Return (X, Y) of the center of cell containing provided text 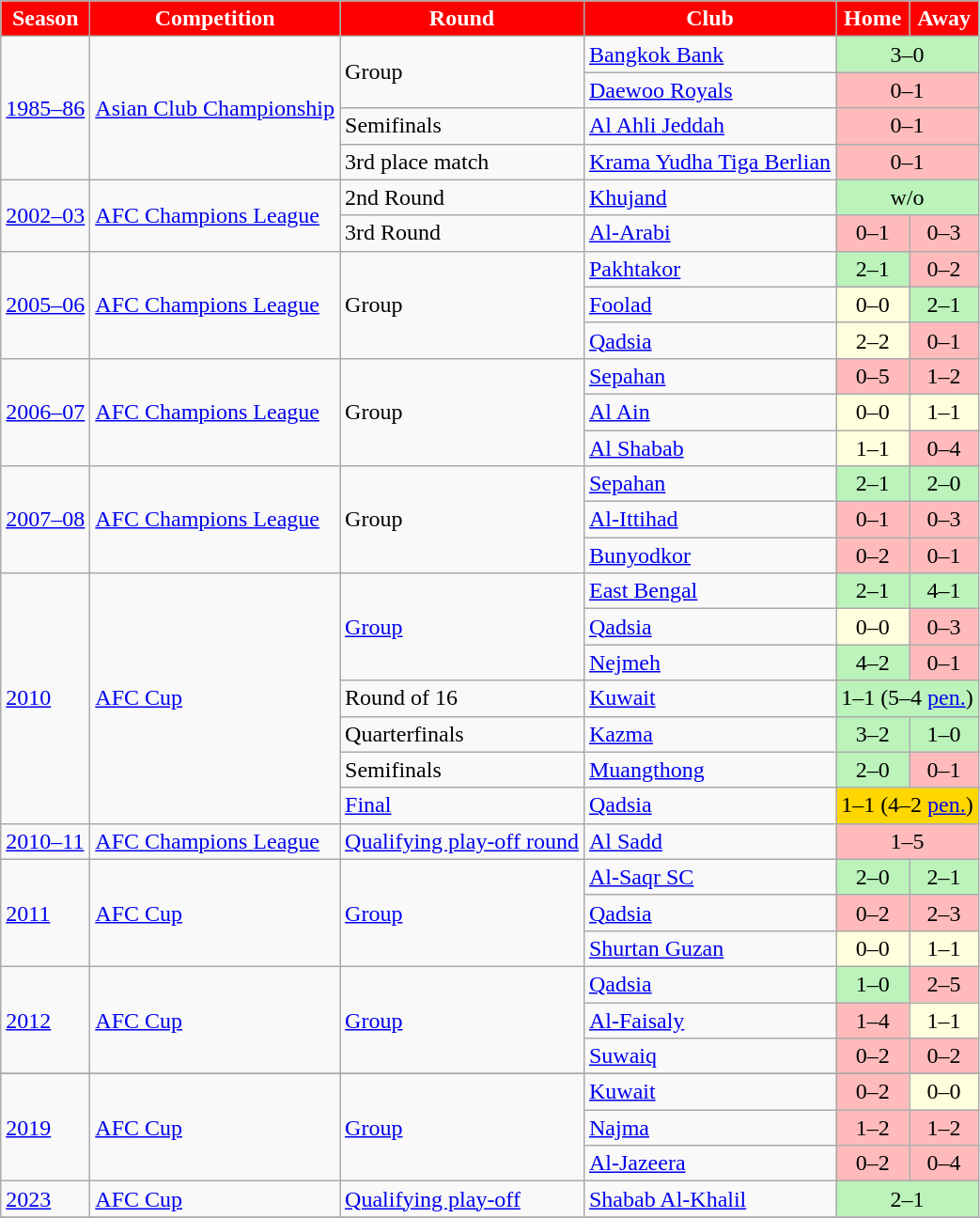
1–1 (4–2 pen.) (908, 805)
Al Ain (709, 412)
3rd Round (462, 233)
Al-Saqr SC (709, 877)
Bunyodkor (709, 555)
Shurtan Guzan (709, 948)
Qualifying play-off (462, 1199)
Club (709, 19)
1–5 (908, 841)
Shabab Al-Khalil (709, 1199)
2006–07 (45, 412)
4–1 (943, 591)
Suwaiq (709, 1056)
Away (943, 19)
Al Sadd (709, 841)
Al Shabab (709, 448)
Najma (709, 1128)
1–1 (5–4 pen.) (908, 698)
3rd place match (462, 162)
Pakhtakor (709, 269)
2019 (45, 1128)
2–2 (873, 340)
Al Ahli Jeddah (709, 126)
Al-Faisaly (709, 1020)
Foolad (709, 304)
2nd Round (462, 197)
2010–11 (45, 841)
Competition (215, 19)
Kazma (709, 734)
Al-Jazeera (709, 1163)
Bangkok Bank (709, 55)
1985–86 (45, 108)
2023 (45, 1199)
2010 (45, 698)
3–2 (873, 734)
Krama Yudha Tiga Berlian (709, 162)
Daewoo Royals (709, 90)
Al-Arabi (709, 233)
Final (462, 805)
1–4 (873, 1020)
Round of 16 (462, 698)
2007–08 (45, 520)
2–3 (943, 913)
0–5 (873, 376)
Asian Club Championship (215, 108)
Muangthong (709, 770)
Qualifying play-off round (462, 841)
Season (45, 19)
2002–03 (45, 215)
Nejmeh (709, 663)
Khujand (709, 197)
Al-Ittihad (709, 520)
2011 (45, 913)
Home (873, 19)
3–0 (908, 55)
2–5 (943, 984)
2005–06 (45, 304)
4–2 (873, 663)
Quarterfinals (462, 734)
Round (462, 19)
2012 (45, 1020)
w/o (908, 197)
East Bengal (709, 591)
